Identify which cell holds the provided text, then report its (X, Y) central coordinate. 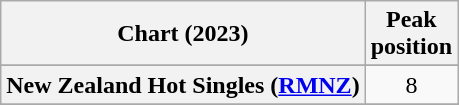
New Zealand Hot Singles (RMNZ) (183, 85)
Chart (2023) (183, 34)
Peakposition (411, 34)
8 (411, 85)
